Detect which cell encompasses the target text, then output its (x, y) center coordinate. 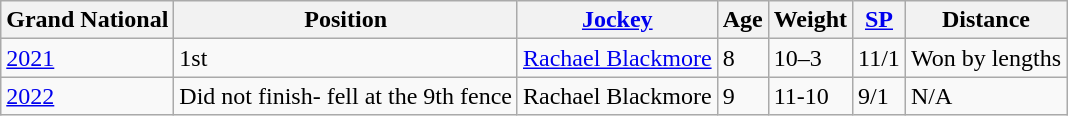
N/A (986, 96)
8 (742, 58)
11/1 (880, 58)
9/1 (880, 96)
Distance (986, 20)
9 (742, 96)
SP (880, 20)
10–3 (810, 58)
Won by lengths (986, 58)
Age (742, 20)
Grand National (88, 20)
2021 (88, 58)
2022 (88, 96)
11-10 (810, 96)
Did not finish- fell at the 9th fence (346, 96)
1st (346, 58)
Weight (810, 20)
Jockey (617, 20)
Position (346, 20)
